Search for the cell housing the specified text and yield its [x, y] center coordinate. 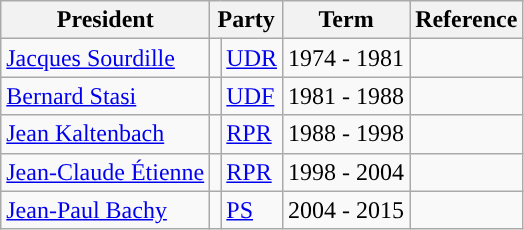
Jean Kaltenbach [106, 134]
2004 - 2015 [346, 210]
President [106, 20]
Reference [466, 20]
1981 - 1988 [346, 96]
Jacques Sourdille [106, 58]
Term [346, 20]
Bernard Stasi [106, 96]
Jean-Paul Bachy [106, 210]
UDR [252, 58]
1998 - 2004 [346, 172]
Jean-Claude Étienne [106, 172]
UDF [252, 96]
PS [252, 210]
Party [246, 20]
1974 - 1981 [346, 58]
1988 - 1998 [346, 134]
